Output the [x, y] coordinate of the center of the cell containing the given text.  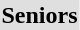
Seniors [40, 15]
